Find where the given text appears and provide that cell's center as [X, Y] coordinate. 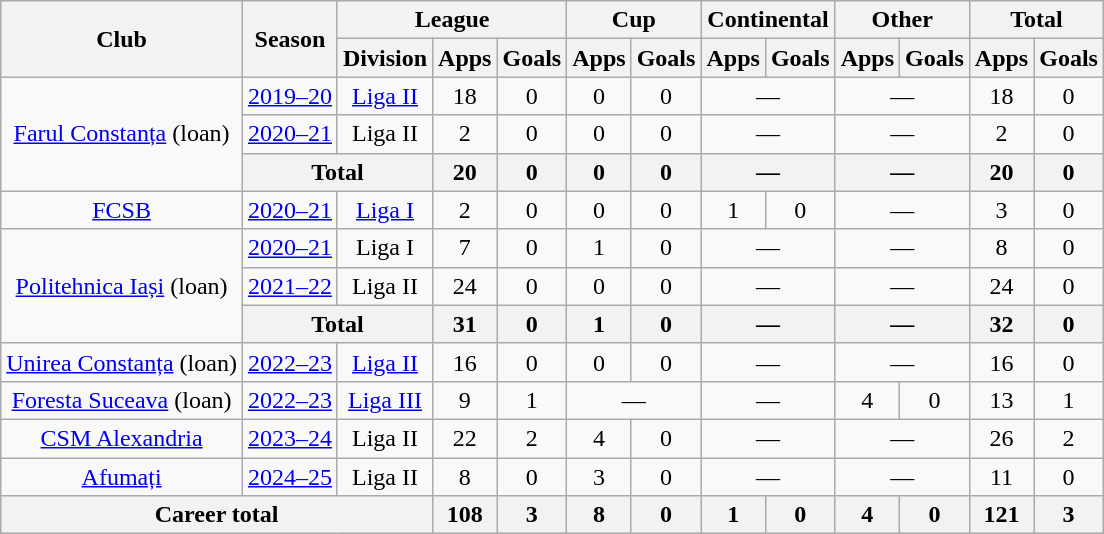
11 [1001, 477]
Division [384, 58]
Farul Constanța (loan) [122, 134]
108 [465, 515]
26 [1001, 438]
7 [465, 248]
League [452, 20]
9 [465, 400]
Career total [217, 515]
2021–22 [290, 286]
Continental [768, 20]
Unirea Constanța (loan) [122, 362]
31 [465, 324]
Liga III [384, 400]
Other [902, 20]
2024–25 [290, 477]
CSM Alexandria [122, 438]
Season [290, 39]
Afumați [122, 477]
Cup [634, 20]
32 [1001, 324]
2023–24 [290, 438]
22 [465, 438]
Club [122, 39]
Politehnica Iași (loan) [122, 286]
Foresta Suceava (loan) [122, 400]
FCSB [122, 210]
121 [1001, 515]
13 [1001, 400]
2019–20 [290, 96]
